Detect which cell encompasses the target text, then output its [X, Y] center coordinate. 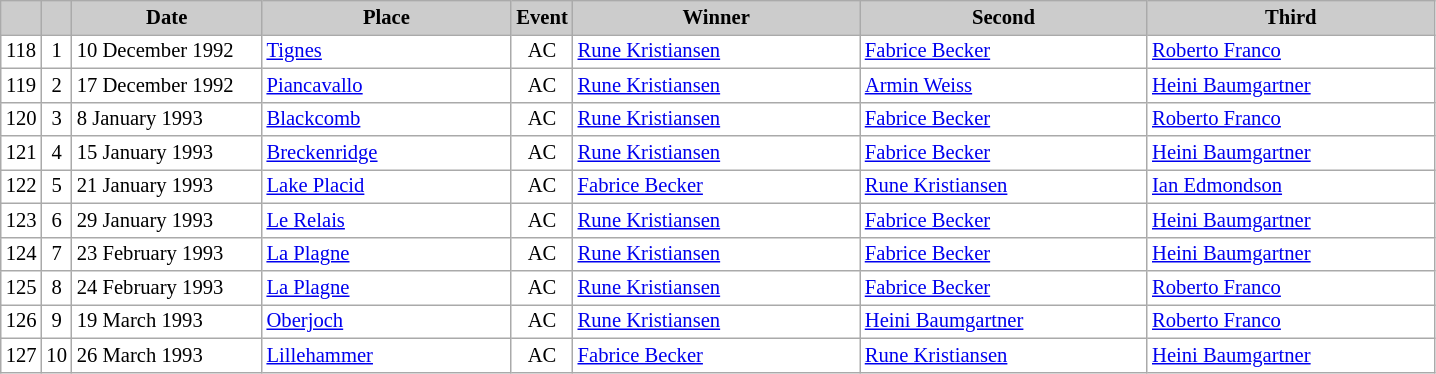
Place [387, 17]
Ian Edmondson [1290, 186]
119 [22, 85]
Piancavallo [387, 85]
Armin Weiss [1004, 85]
8 January 1993 [167, 119]
19 March 1993 [167, 321]
23 February 1993 [167, 254]
Oberjoch [387, 321]
Breckenridge [387, 153]
9 [56, 321]
6 [56, 220]
124 [22, 254]
Winner [716, 17]
Blackcomb [387, 119]
Tignes [387, 51]
29 January 1993 [167, 220]
1 [56, 51]
Lillehammer [387, 355]
5 [56, 186]
26 March 1993 [167, 355]
Date [167, 17]
2 [56, 85]
8 [56, 287]
10 [56, 355]
Lake Placid [387, 186]
118 [22, 51]
Le Relais [387, 220]
21 January 1993 [167, 186]
127 [22, 355]
24 February 1993 [167, 287]
17 December 1992 [167, 85]
15 January 1993 [167, 153]
7 [56, 254]
4 [56, 153]
Third [1290, 17]
10 December 1992 [167, 51]
3 [56, 119]
120 [22, 119]
Second [1004, 17]
125 [22, 287]
121 [22, 153]
123 [22, 220]
Event [542, 17]
122 [22, 186]
126 [22, 321]
